Pinpoint the cell where the given text exists, returning its (x, y) midpoint coordinate. 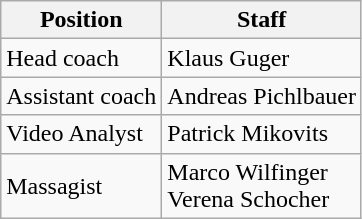
Klaus Guger (262, 58)
Video Analyst (82, 134)
Assistant coach (82, 96)
Head coach (82, 58)
Marco WilfingerVerena Schocher (262, 186)
Patrick Mikovits (262, 134)
Staff (262, 20)
Massagist (82, 186)
Position (82, 20)
Andreas Pichlbauer (262, 96)
